Extract the [X, Y] coordinate from the center of the cell holding the provided text.  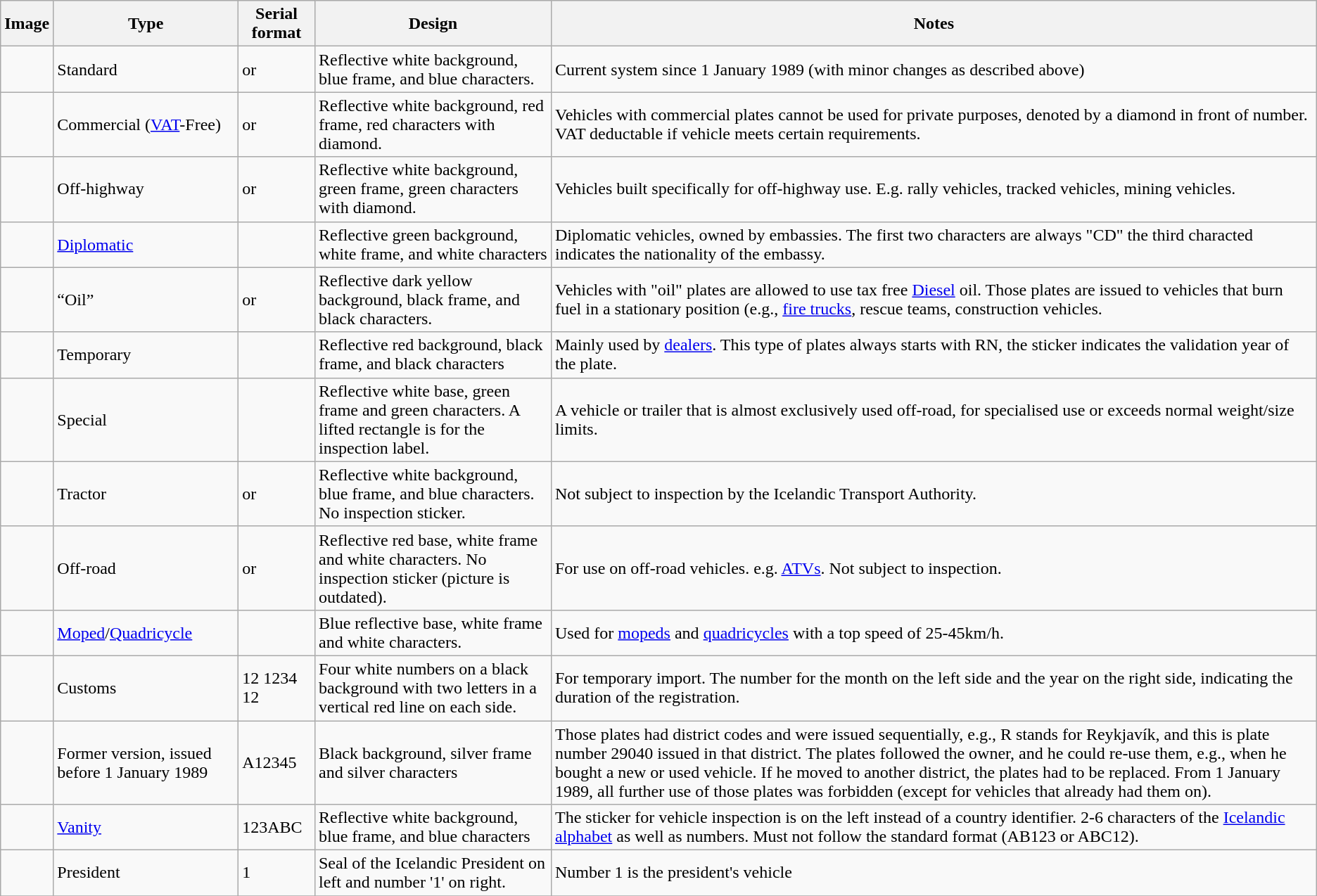
“Oil” [146, 300]
Reflective white base, green frame and green characters. A lifted rectangle is for the inspection label. [433, 419]
123ABC [277, 827]
Reflective white background, blue frame, and blue characters. [433, 69]
Number 1 is the president's vehicle [934, 873]
A12345 [277, 762]
Blue reflective base, white frame and white characters. [433, 633]
Diplomatic vehicles, owned by embassies. The first two characters are always "CD" the third characted indicates the nationality of the embassy. [934, 245]
Vehicles built specifically for off-highway use. E.g. rally vehicles, tracked vehicles, mining vehicles. [934, 189]
Reflective white background, red frame, red characters with diamond. [433, 124]
Reflective dark yellow background, black frame, and black characters. [433, 300]
Black background, silver frame and silver characters [433, 762]
President [146, 873]
Not subject to inspection by the Icelandic Transport Authority. [934, 494]
Off-road [146, 568]
A vehicle or trailer that is almost exclusively used off-road, for specialised use or exceeds normal weight/size limits. [934, 419]
For use on off-road vehicles. e.g. ATVs. Not subject to inspection. [934, 568]
Reflective white background, green frame, green characters with diamond. [433, 189]
Diplomatic [146, 245]
12 1234 12 [277, 688]
Design [433, 24]
Four white numbers on a black background with two letters in a vertical red line on each side. [433, 688]
Notes [934, 24]
Customs [146, 688]
Off-highway [146, 189]
Reflective white background, blue frame, and blue characters [433, 827]
Former version, issued before 1 January 1989 [146, 762]
Reflective white background, blue frame, and blue characters. No inspection sticker. [433, 494]
Special [146, 419]
Serial format [277, 24]
Image [27, 24]
For temporary import. The number for the month on the left side and the year on the right side, indicating the duration of the registration. [934, 688]
Temporary [146, 354]
Reflective green background, white frame, and white characters [433, 245]
Reflective red background, black frame, and black characters [433, 354]
1 [277, 873]
Tractor [146, 494]
Current system since 1 January 1989 (with minor changes as described above) [934, 69]
Commercial (VAT-Free) [146, 124]
Vanity [146, 827]
Moped/Quadricycle [146, 633]
Seal of the Icelandic President on left and number '1' on right. [433, 873]
Standard [146, 69]
Used for mopeds and quadricycles with a top speed of 25-45km/h. [934, 633]
Reflective red base, white frame and white characters. No inspection sticker (picture is outdated). [433, 568]
Type [146, 24]
Mainly used by dealers. This type of plates always starts with RN, the sticker indicates the validation year of the plate. [934, 354]
